Find where the given text appears and provide that cell's center as (X, Y) coordinate. 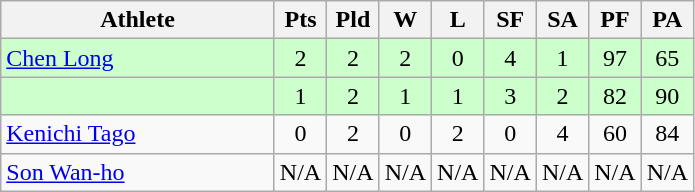
82 (615, 96)
Athlete (138, 20)
W (405, 20)
L (458, 20)
60 (615, 134)
3 (510, 96)
Pld (353, 20)
Son Wan-ho (138, 172)
Pts (300, 20)
SA (562, 20)
SF (510, 20)
Kenichi Tago (138, 134)
Chen Long (138, 58)
97 (615, 58)
90 (667, 96)
PF (615, 20)
PA (667, 20)
84 (667, 134)
65 (667, 58)
